Pinpoint the cell where the given text exists, returning its (X, Y) midpoint coordinate. 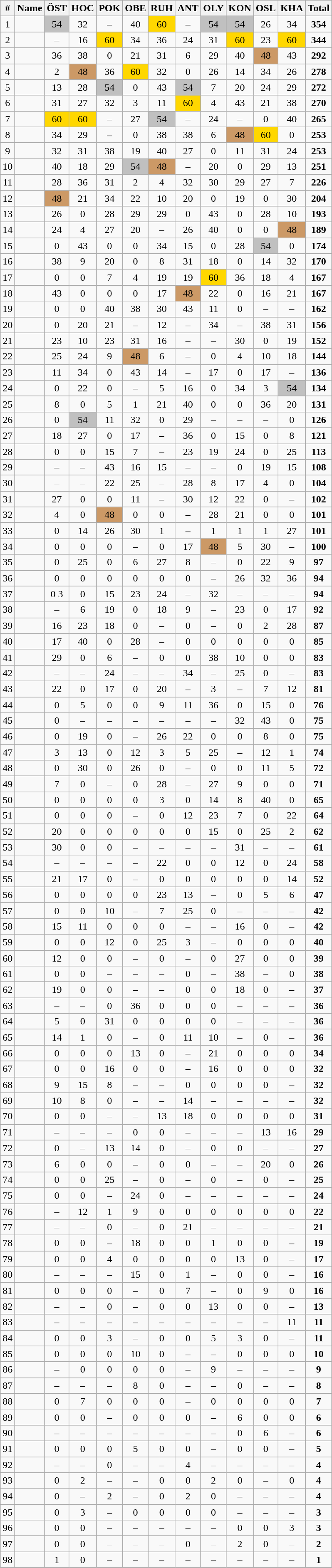
ÖST (57, 8)
272 (319, 87)
104 (319, 483)
156 (319, 325)
278 (319, 72)
35 (7, 562)
292 (319, 56)
POK (110, 8)
108 (319, 467)
265 (319, 119)
90 (7, 1433)
95 (7, 1512)
41 (7, 657)
93 (7, 1481)
174 (319, 246)
270 (319, 103)
84 (7, 1338)
121 (319, 435)
0 3 (57, 594)
56 (7, 895)
53 (7, 847)
OSL (265, 8)
KHA (292, 8)
131 (319, 404)
86 (7, 1370)
136 (319, 372)
68 (7, 1085)
193 (319, 214)
96 (7, 1528)
88 (7, 1401)
162 (319, 309)
57 (7, 910)
33 (7, 531)
70 (7, 1116)
226 (319, 182)
46 (7, 737)
170 (319, 262)
251 (319, 166)
79 (7, 1259)
63 (7, 1006)
344 (319, 40)
126 (319, 420)
51 (7, 816)
98 (7, 1560)
100 (319, 547)
RUH (162, 8)
44 (7, 705)
189 (319, 230)
Total (319, 8)
77 (7, 1227)
# (7, 8)
134 (319, 388)
354 (319, 24)
78 (7, 1243)
67 (7, 1069)
KON (240, 8)
204 (319, 198)
144 (319, 356)
102 (319, 499)
45 (7, 721)
ANT (188, 8)
91 (7, 1449)
59 (7, 942)
113 (319, 451)
73 (7, 1164)
55 (7, 879)
50 (7, 800)
152 (319, 341)
69 (7, 1101)
49 (7, 784)
82 (7, 1306)
OBE (136, 8)
Name (30, 8)
HOC (83, 8)
66 (7, 1053)
OLY (214, 8)
89 (7, 1417)
80 (7, 1275)
